Capture the cell that displays the provided text and extract its (X, Y) central coordinate. 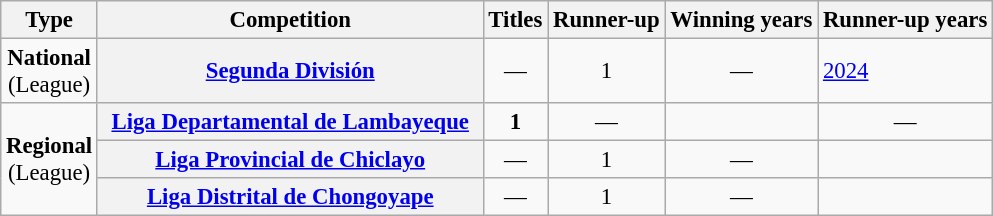
Winning years (742, 20)
Runner-up (606, 20)
Competition (290, 20)
National(League) (50, 72)
Runner-up years (906, 20)
Segunda División (290, 72)
Regional(League) (50, 160)
Liga Distrital de Chongoyape (290, 197)
Liga Provincial de Chiclayo (290, 160)
Type (50, 20)
Liga Departamental de Lambayeque (290, 122)
Titles (516, 20)
2024 (906, 72)
